Locate the cell with the specified text and output its [X, Y] center coordinate. 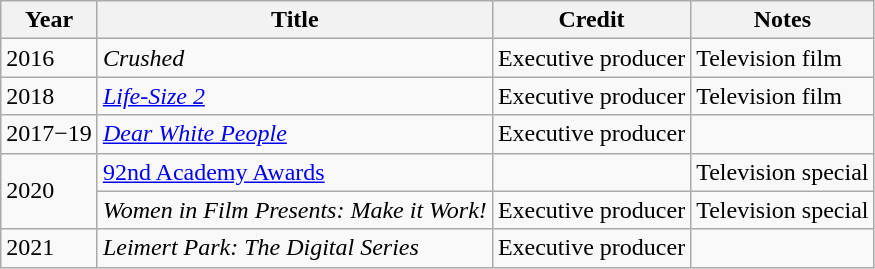
Year [50, 20]
Leimert Park: The Digital Series [294, 248]
2020 [50, 191]
Title [294, 20]
Crushed [294, 58]
2018 [50, 96]
Dear White People [294, 134]
2017−19 [50, 134]
2021 [50, 248]
Women in Film Presents: Make it Work! [294, 210]
Credit [591, 20]
Notes [782, 20]
Life-Size 2 [294, 96]
2016 [50, 58]
92nd Academy Awards [294, 172]
